Detect which cell encompasses the target text, then output its (x, y) center coordinate. 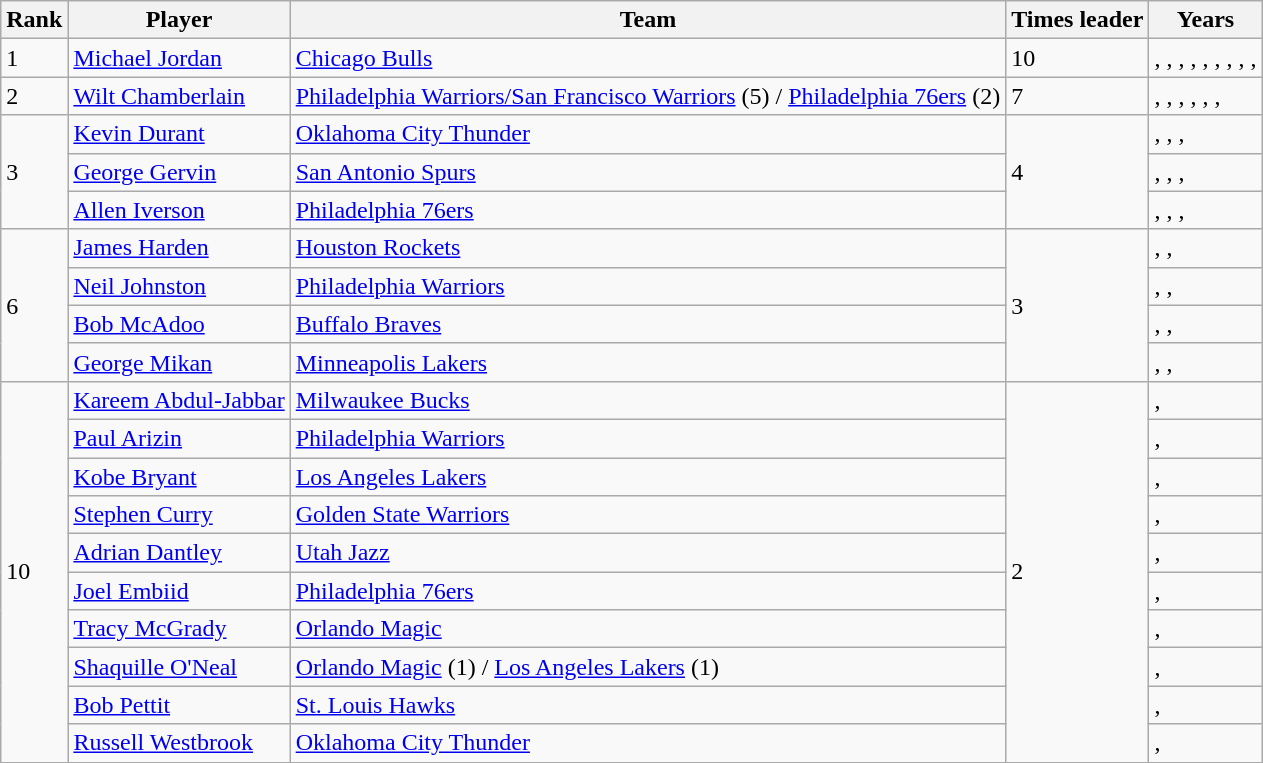
Milwaukee Bucks (648, 400)
Shaquille O'Neal (179, 667)
St. Louis Hawks (648, 705)
Kevin Durant (179, 134)
James Harden (179, 248)
1 (34, 58)
, , , , , , (1206, 96)
San Antonio Spurs (648, 172)
Years (1206, 20)
Paul Arizin (179, 438)
Rank (34, 20)
Michael Jordan (179, 58)
Houston Rockets (648, 248)
Minneapolis Lakers (648, 362)
6 (34, 305)
, , , , , , , , , (1206, 58)
Adrian Dantley (179, 553)
Russell Westbrook (179, 743)
Stephen Curry (179, 515)
Orlando Magic (1) / Los Angeles Lakers (1) (648, 667)
7 (1078, 96)
Philadelphia Warriors/San Francisco Warriors (5) / Philadelphia 76ers (2) (648, 96)
Utah Jazz (648, 553)
George Mikan (179, 362)
Kobe Bryant (179, 477)
Los Angeles Lakers (648, 477)
Allen Iverson (179, 210)
George Gervin (179, 172)
Chicago Bulls (648, 58)
Neil Johnston (179, 286)
Team (648, 20)
Orlando Magic (648, 629)
Wilt Chamberlain (179, 96)
Kareem Abdul-Jabbar (179, 400)
Bob Pettit (179, 705)
Golden State Warriors (648, 515)
Bob McAdoo (179, 324)
Player (179, 20)
Tracy McGrady (179, 629)
Joel Embiid (179, 591)
Times leader (1078, 20)
4 (1078, 172)
Buffalo Braves (648, 324)
